Extract the [x, y] coordinate from the center of the cell holding the provided text.  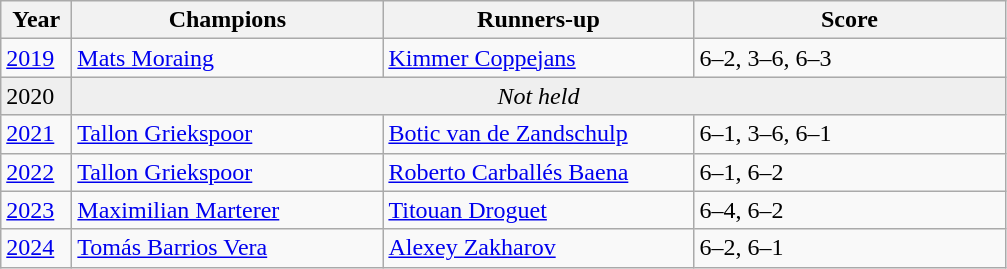
6–1, 6–2 [850, 172]
6–2, 6–1 [850, 248]
2020 [36, 96]
2019 [36, 58]
Roberto Carballés Baena [538, 172]
6–1, 3–6, 6–1 [850, 134]
Runners-up [538, 20]
2022 [36, 172]
Titouan Droguet [538, 210]
Kimmer Coppejans [538, 58]
2021 [36, 134]
Alexey Zakharov [538, 248]
Year [36, 20]
6–2, 3–6, 6–3 [850, 58]
Champions [228, 20]
Maximilian Marterer [228, 210]
Score [850, 20]
2024 [36, 248]
6–4, 6–2 [850, 210]
Mats Moraing [228, 58]
2023 [36, 210]
Tomás Barrios Vera [228, 248]
Botic van de Zandschulp [538, 134]
Not held [538, 96]
